Identify which cell holds the provided text, then report its (x, y) central coordinate. 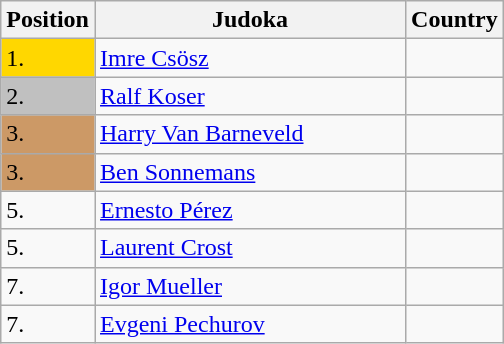
Ben Sonnemans (250, 172)
Imre Csösz (250, 58)
Igor Mueller (250, 286)
Country (455, 20)
Evgeni Pechurov (250, 324)
1. (48, 58)
Position (48, 20)
Ernesto Pérez (250, 210)
2. (48, 96)
Judoka (250, 20)
Laurent Crost (250, 248)
Ralf Koser (250, 96)
Harry Van Barneveld (250, 134)
